Output the [x, y] coordinate of the center of the cell containing the given text.  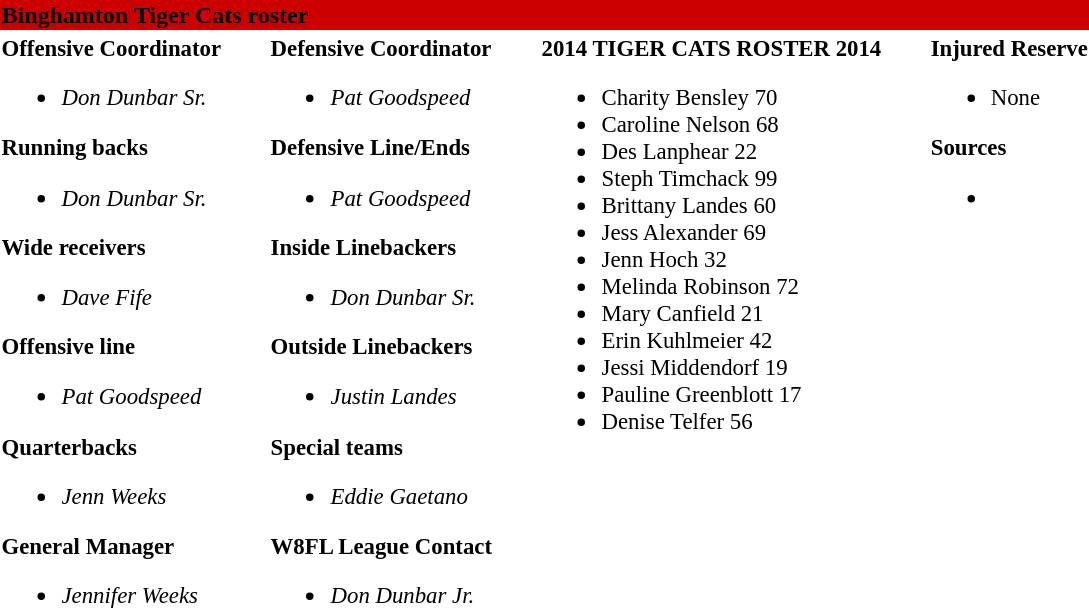
Binghamton Tiger Cats roster [544, 15]
